Output the [X, Y] coordinate of the center of the cell containing the given text.  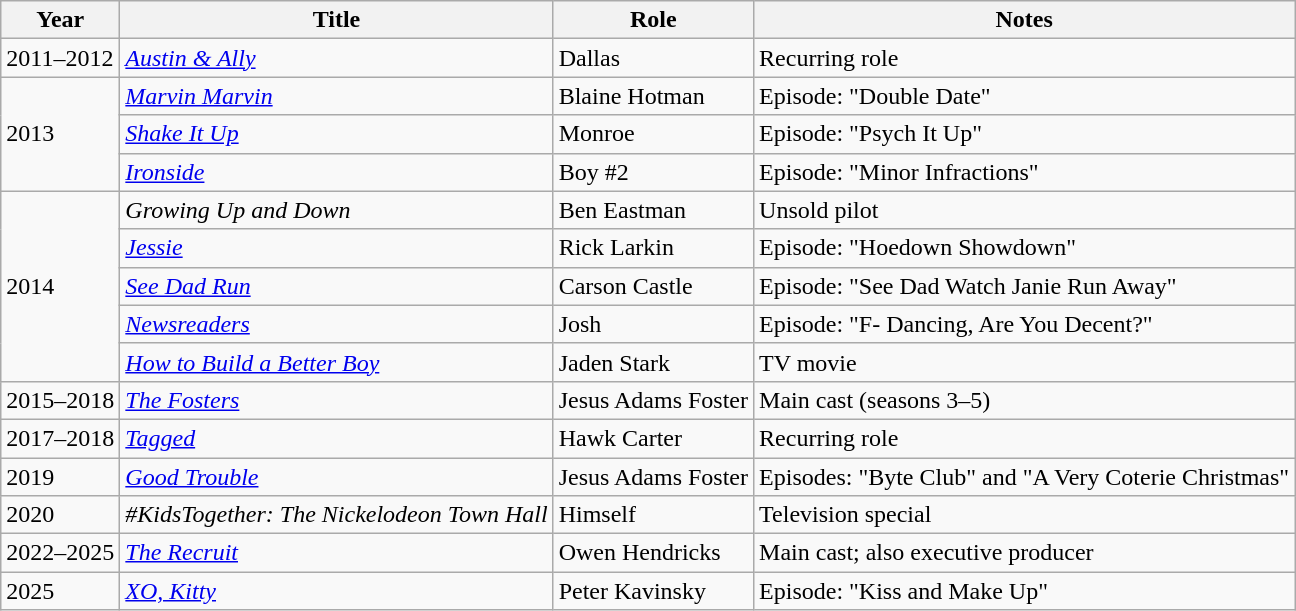
Tagged [336, 438]
Television special [1024, 515]
2013 [60, 134]
Peter Kavinsky [653, 591]
Notes [1024, 20]
Episode: "Hoedown Showdown" [1024, 248]
See Dad Run [336, 286]
Main cast (seasons 3–5) [1024, 400]
2015–2018 [60, 400]
Good Trouble [336, 477]
Title [336, 20]
2014 [60, 286]
2020 [60, 515]
Year [60, 20]
Himself [653, 515]
Josh [653, 324]
Hawk Carter [653, 438]
TV movie [1024, 362]
Episode: "Double Date" [1024, 96]
Episodes: "Byte Club" and "A Very Coterie Christmas" [1024, 477]
Episode: "See Dad Watch Janie Run Away" [1024, 286]
Marvin Marvin [336, 96]
Ben Eastman [653, 210]
Dallas [653, 58]
2011–2012 [60, 58]
Episode: "F- Dancing, Are You Decent?" [1024, 324]
XO, Kitty [336, 591]
Episode: "Minor Infractions" [1024, 172]
2017–2018 [60, 438]
Growing Up and Down [336, 210]
Owen Hendricks [653, 553]
Ironside [336, 172]
Episode: "Psych It Up" [1024, 134]
Newsreaders [336, 324]
Boy #2 [653, 172]
Carson Castle [653, 286]
Episode: "Kiss and Make Up" [1024, 591]
Unsold pilot [1024, 210]
Shake It Up [336, 134]
The Fosters [336, 400]
Jaden Stark [653, 362]
Jessie [336, 248]
2025 [60, 591]
Role [653, 20]
How to Build a Better Boy [336, 362]
Blaine Hotman [653, 96]
Monroe [653, 134]
Main cast; also executive producer [1024, 553]
#KidsTogether: The Nickelodeon Town Hall [336, 515]
The Recruit [336, 553]
Austin & Ally [336, 58]
2022–2025 [60, 553]
2019 [60, 477]
Rick Larkin [653, 248]
